From the cell containing the given text, extract its center point as [X, Y] coordinate. 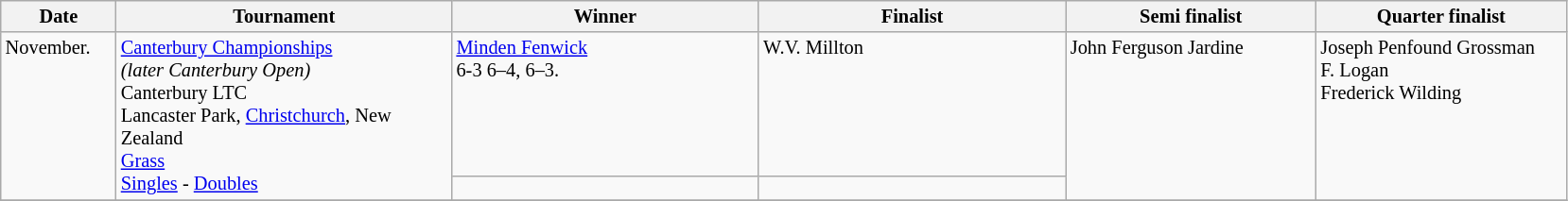
Joseph Penfound Grossman F. Logan Frederick Wilding [1441, 116]
Finalist [912, 16]
W.V. Millton [912, 104]
Canterbury Championships(later Canterbury Open)Canterbury LTCLancaster Park, Christchurch, New ZealandGrassSingles - Doubles [284, 116]
Winner [605, 16]
Quarter finalist [1441, 16]
John Ferguson Jardine [1192, 116]
Tournament [284, 16]
Semi finalist [1192, 16]
Date [59, 16]
Minden Fenwick 6-3 6–4, 6–3. [605, 104]
November. [59, 116]
